Return (x, y) of the center of cell containing provided text 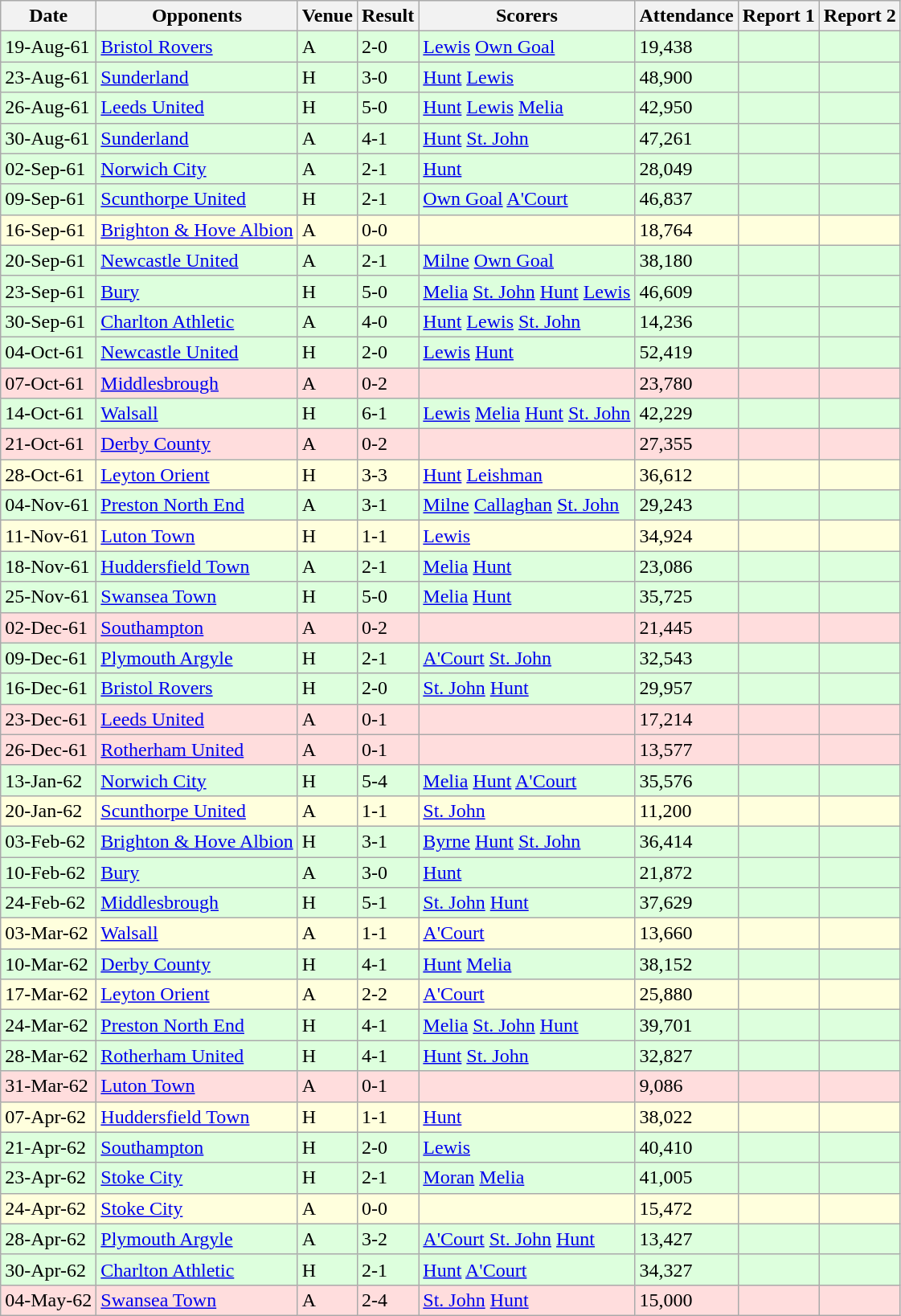
27,355 (686, 444)
Moran Melia (527, 1178)
46,609 (686, 291)
28-Mar-62 (48, 1056)
13,427 (686, 1239)
30-Aug-61 (48, 138)
Milne Callaghan St. John (527, 505)
17,214 (686, 719)
21,872 (686, 872)
Hunt Leishman (527, 475)
Hunt Lewis (527, 77)
25-Nov-61 (48, 597)
40,410 (686, 1147)
03-Mar-62 (48, 934)
36,414 (686, 841)
15,472 (686, 1208)
13,660 (686, 934)
24-Apr-62 (48, 1208)
11-Nov-61 (48, 536)
34,327 (686, 1269)
09-Dec-61 (48, 658)
20-Jan-62 (48, 811)
28-Oct-61 (48, 475)
10-Mar-62 (48, 964)
Opponents (197, 16)
Hunt Lewis St. John (527, 321)
42,950 (686, 108)
48,900 (686, 77)
28-Apr-62 (48, 1239)
A'Court St. John Hunt (527, 1239)
17-Mar-62 (48, 995)
30-Apr-62 (48, 1269)
35,725 (686, 597)
19-Aug-61 (48, 47)
04-May-62 (48, 1300)
9,086 (686, 1086)
46,837 (686, 199)
Own Goal A'Court (527, 199)
4-0 (387, 321)
Hunt A'Court (527, 1269)
07-Oct-61 (48, 383)
07-Apr-62 (48, 1117)
Lewis Own Goal (527, 47)
16-Dec-61 (48, 689)
30-Sep-61 (48, 321)
Byrne Hunt St. John (527, 841)
14-Oct-61 (48, 414)
3-2 (387, 1239)
24-Feb-62 (48, 903)
02-Sep-61 (48, 169)
29,957 (686, 689)
Milne Own Goal (527, 260)
23-Sep-61 (48, 291)
A'Court St. John (527, 658)
41,005 (686, 1178)
42,229 (686, 414)
2-4 (387, 1300)
16-Sep-61 (48, 230)
03-Feb-62 (48, 841)
19,438 (686, 47)
39,701 (686, 1025)
14,236 (686, 321)
21,445 (686, 627)
26-Dec-61 (48, 750)
37,629 (686, 903)
2-2 (387, 995)
25,880 (686, 995)
Melia Hunt A'Court (527, 780)
36,612 (686, 475)
5-4 (387, 780)
23,780 (686, 383)
18,764 (686, 230)
5-1 (387, 903)
32,543 (686, 658)
28,049 (686, 169)
10-Feb-62 (48, 872)
Hunt Melia (527, 964)
32,827 (686, 1056)
Melia St. John Hunt (527, 1025)
52,419 (686, 352)
23,086 (686, 566)
29,243 (686, 505)
15,000 (686, 1300)
Hunt Lewis Melia (527, 108)
6-1 (387, 414)
21-Apr-62 (48, 1147)
Result (387, 16)
18-Nov-61 (48, 566)
Attendance (686, 16)
26-Aug-61 (48, 108)
47,261 (686, 138)
24-Mar-62 (48, 1025)
21-Oct-61 (48, 444)
38,180 (686, 260)
31-Mar-62 (48, 1086)
Report 1 (778, 16)
04-Nov-61 (48, 505)
13-Jan-62 (48, 780)
35,576 (686, 780)
38,022 (686, 1117)
02-Dec-61 (48, 627)
38,152 (686, 964)
34,924 (686, 536)
11,200 (686, 811)
13,577 (686, 750)
23-Aug-61 (48, 77)
09-Sep-61 (48, 199)
Lewis Hunt (527, 352)
20-Sep-61 (48, 260)
23-Dec-61 (48, 719)
Melia St. John Hunt Lewis (527, 291)
23-Apr-62 (48, 1178)
04-Oct-61 (48, 352)
Venue (327, 16)
Date (48, 16)
Scorers (527, 16)
3-3 (387, 475)
St. John (527, 811)
Lewis Melia Hunt St. John (527, 414)
Report 2 (860, 16)
